Pinpoint the cell where the given text exists, returning its (x, y) midpoint coordinate. 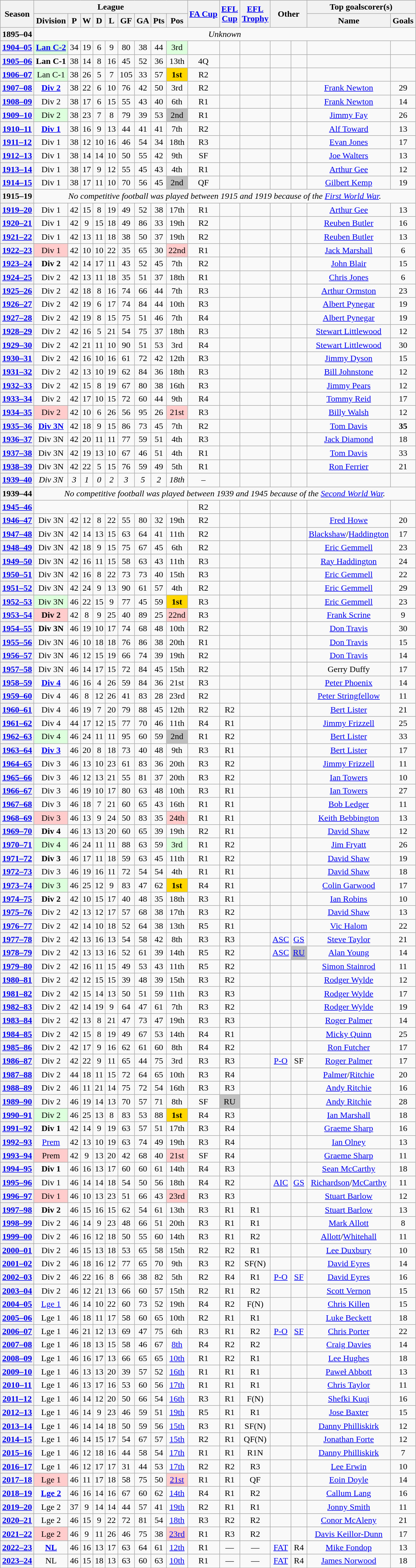
2022–23 (17, 1547)
1908–09 (17, 102)
27 (403, 791)
No competitive football was played between 1915 and 1919 because of the First World War. (225, 196)
2021–22 (17, 1534)
1913–14 (17, 169)
Jack Marshall (349, 250)
1931–32 (17, 372)
1906–07 (17, 75)
Peter Stringfellow (349, 696)
Billy Walsh (349, 413)
1977–78 (17, 939)
Pts (159, 21)
Joe Walters (349, 155)
League (111, 7)
QF(N) (255, 1439)
0 (99, 480)
1939–40 (17, 480)
1926–27 (17, 304)
R1N (255, 1453)
2004–05 (17, 1304)
1993–94 (17, 1155)
Gilbert Kemp (349, 183)
4Q (203, 61)
Ian Robins (349, 899)
1985–86 (17, 1048)
GA (143, 21)
Ian Marshall (349, 1115)
1971–72 (17, 858)
1967–68 (17, 804)
Ray Haddington (349, 561)
1998–99 (17, 1223)
Paweł Abbott (349, 1372)
Micky Quinn (349, 1034)
Scott Vernon (349, 1291)
James Norwood (349, 1561)
1951–52 (17, 588)
1982–83 (17, 1007)
Tommy Reid (349, 399)
1914–15 (17, 183)
1960–61 (17, 710)
1950–51 (17, 574)
1945–46 (17, 507)
1912–13 (17, 155)
2001–02 (17, 1264)
2000–01 (17, 1250)
Alan Young (349, 953)
2016–17 (17, 1466)
1937–38 (17, 453)
1954–55 (17, 629)
Jimmy Fay (349, 115)
Richardson/McCarthy (349, 1182)
1934–35 (17, 413)
Chris Taylor (349, 1385)
Chris Jones (349, 277)
Lee Hughes (349, 1358)
89 (143, 615)
1955–56 (17, 642)
1963–64 (17, 750)
Fred Howe (349, 520)
1988–89 (17, 1088)
1910–11 (17, 129)
1991–92 (17, 1129)
1976–77 (17, 926)
EFLCup (230, 14)
2011–12 (17, 1399)
Keith Bebbington (349, 818)
1956–57 (17, 656)
1958–59 (17, 683)
P (75, 21)
2017–18 (17, 1480)
1962–63 (17, 737)
1981–82 (17, 993)
1992–93 (17, 1142)
GF (126, 21)
Steve Taylor (349, 939)
Goals (403, 21)
82 (159, 1277)
1961–62 (17, 723)
FA Cup (203, 14)
2020–21 (17, 1520)
2023–24 (17, 1561)
69 (126, 1331)
Conor McAleny (349, 1520)
1996–97 (17, 1196)
Division (51, 21)
Jose Baxter (349, 1412)
4 (99, 683)
1929–30 (17, 345)
Lee Duxbury (349, 1250)
Mark Allott (349, 1223)
31 (126, 1466)
2009–10 (17, 1372)
Gerry Duffy (349, 669)
1928–29 (17, 331)
1999–00 (17, 1236)
Allott/Whitehall (349, 1236)
Evan Jones (349, 142)
Name (349, 21)
32 (159, 520)
Eoin Doyle (349, 1480)
1907–08 (17, 88)
2005–06 (17, 1318)
Jimmy Dyson (349, 358)
1970–71 (17, 845)
Pos (177, 21)
1909–10 (17, 115)
1915–19 (17, 196)
1983–84 (17, 1020)
Lee Erwin (349, 1466)
1938–39 (17, 466)
Ian Olney (349, 1142)
Vic Halom (349, 926)
1920–21 (17, 223)
1935–36 (17, 426)
– (203, 480)
Sean McCarthy (349, 1169)
1949–50 (17, 561)
Jack Diamond (349, 439)
1972–73 (17, 872)
1964–65 (17, 764)
1933–34 (17, 399)
Bob Ledger (349, 804)
1904–05 (17, 48)
1921–22 (17, 237)
2019–20 (17, 1507)
1965–66 (17, 777)
1952–53 (17, 602)
2013–14 (17, 1426)
1919–20 (17, 210)
1995–96 (17, 1182)
No competitive football was played between 1939 and 1945 because of the Second World War. (225, 493)
1997–98 (17, 1209)
1986–87 (17, 1061)
71 (159, 1102)
Peter Phoenix (349, 683)
1922–23 (17, 250)
1978–79 (17, 953)
1994–95 (17, 1169)
W (87, 21)
1932–33 (17, 385)
1946–47 (17, 520)
2002–03 (17, 1277)
Ron Ferrier (349, 466)
2003–04 (17, 1291)
105 (126, 75)
Jonathan Forte (349, 1439)
Other (289, 14)
2018–19 (17, 1493)
1984–85 (17, 1034)
1990–91 (17, 1115)
1905–06 (17, 61)
1979–80 (17, 966)
Alf Toward (349, 129)
Chris Killen (349, 1304)
2012–13 (17, 1412)
L (111, 21)
1973–74 (17, 885)
1925–26 (17, 291)
Craig Davies (349, 1345)
Jimmy Pears (349, 385)
1980–81 (17, 980)
Blackshaw/Haddington (349, 534)
1923–24 (17, 264)
1957–58 (17, 669)
1975–76 (17, 912)
EFLTrophy (255, 14)
Callum Lang (349, 1493)
John Blair (349, 264)
1930–31 (17, 358)
Davis Keillor-Dunn (349, 1534)
Ron Futcher (349, 1048)
1895–04 (17, 34)
Chris Porter (349, 1331)
Luke Beckett (349, 1318)
1959–60 (17, 696)
2014–15 (17, 1439)
Palmer/Ritchie (349, 1075)
Shefki Kuqi (349, 1399)
1968–69 (17, 818)
1911–12 (17, 142)
1947–48 (17, 534)
2008–09 (17, 1358)
Season (17, 14)
1989–90 (17, 1102)
24th (177, 818)
2006–07 (17, 1331)
Jim Fryatt (349, 845)
1939–44 (17, 493)
Frank Scrine (349, 615)
Lan C-2 (51, 48)
1953–54 (17, 615)
2010–11 (17, 1385)
Colin Garwood (349, 885)
1924–25 (17, 277)
D (99, 21)
1936–37 (17, 439)
1987–88 (17, 1075)
Arthur Ormston (349, 291)
1927–28 (17, 318)
1966–67 (17, 791)
Simon Stainrod (349, 966)
1 (87, 480)
2015–16 (17, 1453)
2007–08 (17, 1345)
1969–70 (17, 831)
AIC (281, 1182)
Unknown (225, 34)
Jonny Smith (349, 1507)
Top goalscorer(s) (361, 7)
Mike Fondop (349, 1547)
1974–75 (17, 899)
1948–49 (17, 547)
Bill Johnstone (349, 372)
